Provide the [X, Y] coordinate of the cell's center where the given text is located.  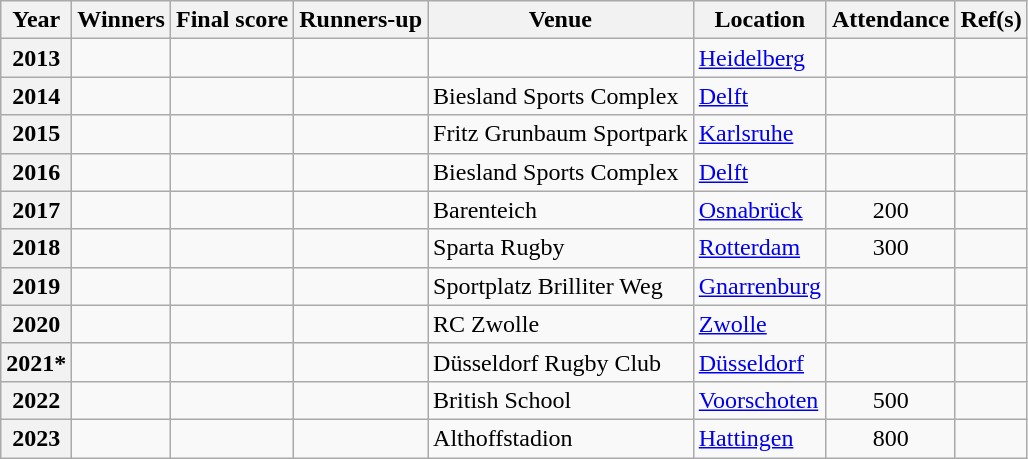
Fritz Grunbaum Sportpark [561, 134]
2018 [36, 248]
Karlsruhe [760, 134]
200 [890, 210]
2023 [36, 438]
Final score [232, 20]
300 [890, 248]
Sportplatz Brilliter Weg [561, 286]
Voorschoten [760, 400]
Düsseldorf [760, 362]
Althoffstadion [561, 438]
Gnarrenburg [760, 286]
2013 [36, 58]
Sparta Rugby [561, 248]
2019 [36, 286]
Ref(s) [991, 20]
Year [36, 20]
800 [890, 438]
Location [760, 20]
Zwolle [760, 324]
2021* [36, 362]
2015 [36, 134]
Winners [122, 20]
2016 [36, 172]
Heidelberg [760, 58]
500 [890, 400]
Venue [561, 20]
2017 [36, 210]
Runners-up [361, 20]
Rotterdam [760, 248]
Attendance [890, 20]
Osnabrück [760, 210]
2022 [36, 400]
2020 [36, 324]
Barenteich [561, 210]
British School [561, 400]
Düsseldorf Rugby Club [561, 362]
Hattingen [760, 438]
RC Zwolle [561, 324]
2014 [36, 96]
